For the text-containing cell, return its midpoint in [X, Y] coordinate format. 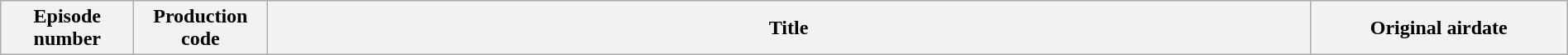
Production code [200, 28]
Original airdate [1439, 28]
Episode number [68, 28]
Title [789, 28]
